Search for the cell housing the specified text and yield its (X, Y) center coordinate. 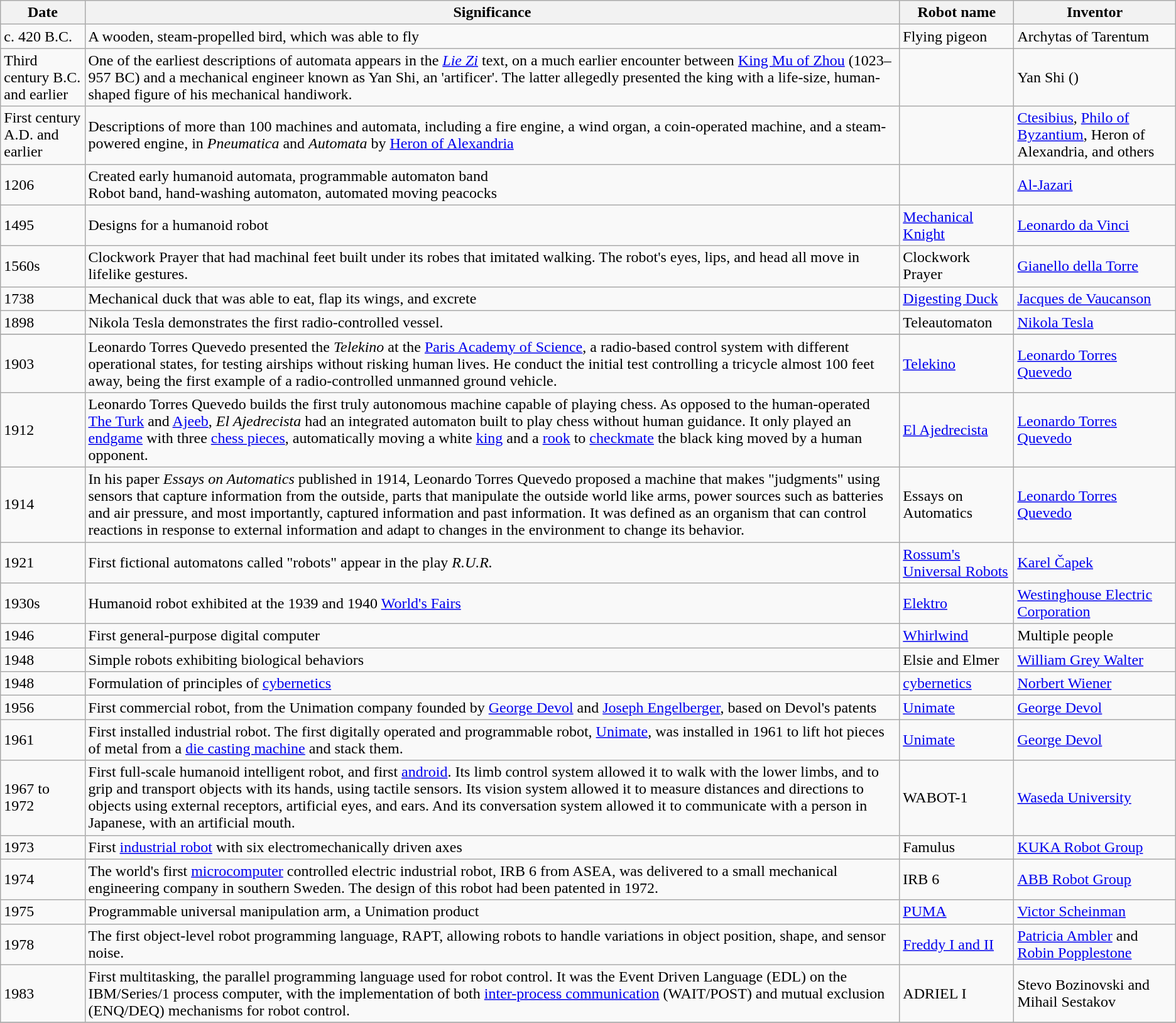
Freddy I and II (957, 944)
1956 (43, 708)
1974 (43, 880)
1961 (43, 740)
Clockwork Prayer (957, 266)
1983 (43, 993)
Patricia Ambler and Robin Popplestone (1094, 944)
1912 (43, 430)
Essays on Automatics (957, 504)
Westinghouse Electric Corporation (1094, 603)
Designs for a humanoid robot (493, 225)
Digesting Duck (957, 298)
Victor Scheinman (1094, 912)
Teleautomaton (957, 322)
Telekino (957, 363)
First century A.D. and earlier (43, 135)
1930s (43, 603)
cybernetics (957, 684)
Created early humanoid automata, programmable automaton bandRobot band, hand-washing automaton, automated moving peacocks (493, 185)
Third century B.C. and earlier (43, 77)
Ctesibius, Philo of Byzantium, Heron of Alexandria, and others (1094, 135)
Significance (493, 13)
Rossum's Universal Robots (957, 562)
Flying pigeon (957, 36)
Date (43, 13)
Elsie and Elmer (957, 660)
Karel Čapek (1094, 562)
Leonardo da Vinci (1094, 225)
Gianello della Torre (1094, 266)
First general-purpose digital computer (493, 636)
1975 (43, 912)
Archytas of Tarentum (1094, 36)
Jacques de Vaucanson (1094, 298)
A wooden, steam-propelled bird, which was able to fly (493, 36)
Inventor (1094, 13)
Elektro (957, 603)
c. 420 B.C. (43, 36)
1946 (43, 636)
First industrial robot with six electromechanically driven axes (493, 847)
Robot name (957, 13)
1967 to 1972 (43, 798)
ADRIEL I (957, 993)
1973 (43, 847)
Clockwork Prayer that had machinal feet built under its robes that imitated walking. The robot's eyes, lips, and head all move in lifelike gestures. (493, 266)
1206 (43, 185)
1921 (43, 562)
Whirlwind (957, 636)
1738 (43, 298)
First commercial robot, from the Unimation company founded by George Devol and Joseph Engelberger, based on Devol's patents (493, 708)
First fictional automatons called "robots" appear in the play R.U.R. (493, 562)
1898 (43, 322)
KUKA Robot Group (1094, 847)
IRB 6 (957, 880)
Stevo Bozinovski and Mihail Sestakov (1094, 993)
Famulus (957, 847)
1903 (43, 363)
Mechanical duck that was able to eat, flap its wings, and excrete (493, 298)
Mechanical Knight (957, 225)
Waseda University (1094, 798)
Nikola Tesla demonstrates the first radio-controlled vessel. (493, 322)
PUMA (957, 912)
William Grey Walter (1094, 660)
1914 (43, 504)
1560s (43, 266)
WABOT-1 (957, 798)
El Ajedrecista (957, 430)
Humanoid robot exhibited at the 1939 and 1940 World's Fairs (493, 603)
The first object-level robot programming language, RAPT, allowing robots to handle variations in object position, shape, and sensor noise. (493, 944)
Programmable universal manipulation arm, a Unimation product (493, 912)
ABB Robot Group (1094, 880)
Simple robots exhibiting biological behaviors (493, 660)
1495 (43, 225)
Al-Jazari (1094, 185)
1978 (43, 944)
Yan Shi () (1094, 77)
Multiple people (1094, 636)
Nikola Tesla (1094, 322)
Formulation of principles of cybernetics (493, 684)
Norbert Wiener (1094, 684)
